Pinpoint the cell where the given text exists, returning its (X, Y) midpoint coordinate. 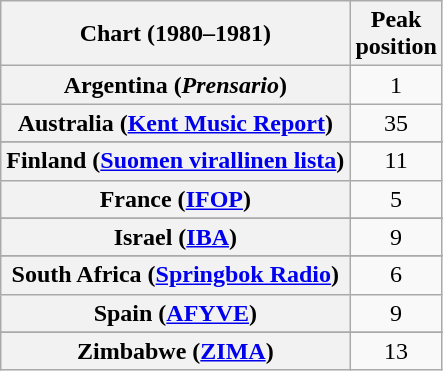
South Africa (Springbok Radio) (176, 275)
13 (396, 351)
11 (396, 161)
Israel (IBA) (176, 237)
Zimbabwe (ZIMA) (176, 351)
Spain (AFYVE) (176, 313)
Australia (Kent Music Report) (176, 123)
Peakposition (396, 34)
Finland (Suomen virallinen lista) (176, 161)
Argentina (Prensario) (176, 85)
1 (396, 85)
5 (396, 199)
France (IFOP) (176, 199)
6 (396, 275)
35 (396, 123)
Chart (1980–1981) (176, 34)
